Return [X, Y] of the center of cell containing provided text 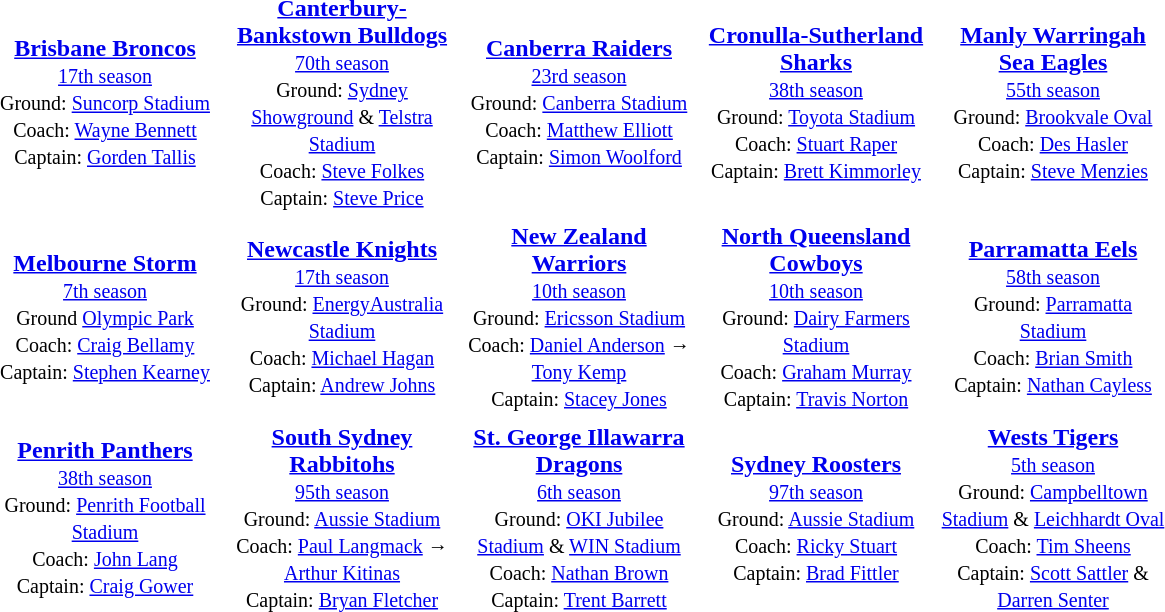
North Queensland Cowboys 10th seasonGround: Dairy Farmers StadiumCoach: Graham MurrayCaptain: Travis Norton [816, 317]
Newcastle Knights 17th seasonGround: EnergyAustralia StadiumCoach: Michael HaganCaptain: Andrew Johns [342, 317]
New Zealand Warriors 10th seasonGround: Ericsson StadiumCoach: Daniel Anderson → Tony KempCaptain: Stacey Jones [579, 317]
